Pinpoint the cell where the given text exists, returning its (x, y) midpoint coordinate. 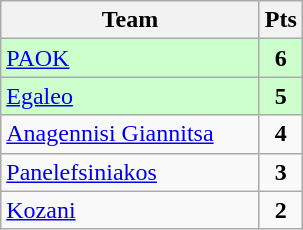
3 (280, 172)
Kozani (130, 210)
Pts (280, 20)
Panelefsiniakos (130, 172)
Egaleo (130, 96)
6 (280, 58)
Anagennisi Giannitsa (130, 134)
5 (280, 96)
PAOK (130, 58)
2 (280, 210)
4 (280, 134)
Team (130, 20)
